For the text-containing cell, return its midpoint in (x, y) coordinate format. 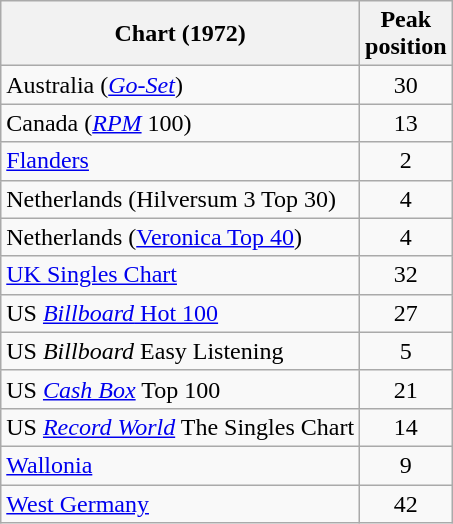
Netherlands (Veronica Top 40) (180, 237)
Flanders (180, 161)
Chart (1972) (180, 34)
14 (406, 427)
US Record World The Singles Chart (180, 427)
Canada (RPM 100) (180, 123)
West Germany (180, 503)
US Cash Box Top 100 (180, 389)
9 (406, 465)
5 (406, 351)
Peakposition (406, 34)
21 (406, 389)
2 (406, 161)
US Billboard Hot 100 (180, 313)
US Billboard Easy Listening (180, 351)
32 (406, 275)
Netherlands (Hilversum 3 Top 30) (180, 199)
30 (406, 85)
13 (406, 123)
42 (406, 503)
Australia (Go-Set) (180, 85)
UK Singles Chart (180, 275)
27 (406, 313)
Wallonia (180, 465)
